Return (x, y) of the center of cell containing provided text 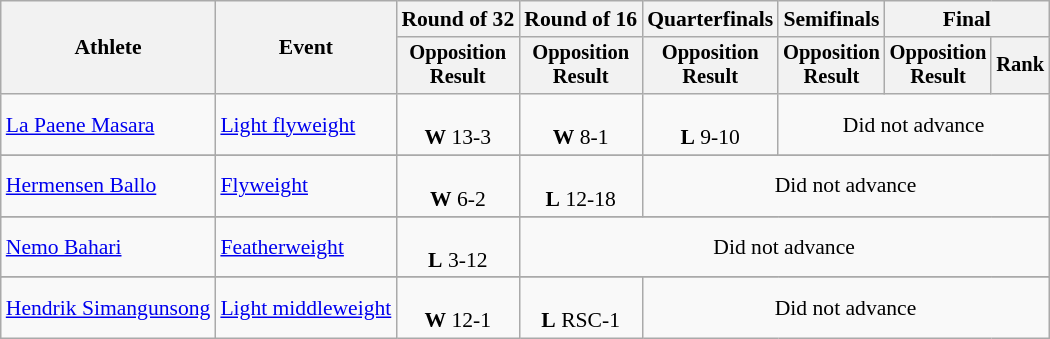
Hendrik Simangunsong (108, 308)
Semifinals (832, 19)
Featherweight (306, 248)
Round of 16 (580, 19)
L 9-10 (710, 124)
Rank (1020, 66)
Flyweight (306, 186)
Light flyweight (306, 124)
L 12-18 (580, 186)
W 6-2 (458, 186)
Athlete (108, 48)
Round of 32 (458, 19)
L 3-12 (458, 248)
W 8-1 (580, 124)
La Paene Masara (108, 124)
L RSC-1 (580, 308)
Hermensen Ballo (108, 186)
Event (306, 48)
Final (967, 19)
Light middleweight (306, 308)
W 12-1 (458, 308)
Quarterfinals (710, 19)
Nemo Bahari (108, 248)
W 13-3 (458, 124)
